Output the [X, Y] coordinate of the center of the cell containing the given text.  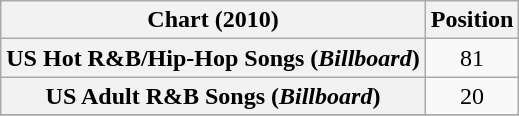
US Hot R&B/Hip-Hop Songs (Billboard) [213, 58]
Chart (2010) [213, 20]
81 [472, 58]
US Adult R&B Songs (Billboard) [213, 96]
20 [472, 96]
Position [472, 20]
